Provide the [X, Y] coordinate of the cell's center where the given text is located.  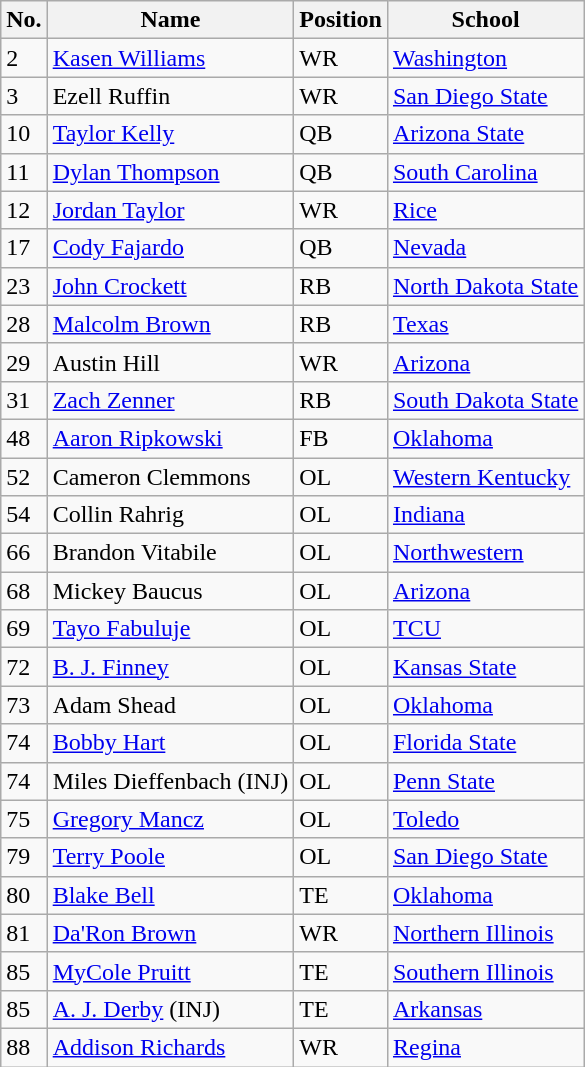
12 [24, 210]
79 [24, 857]
Southern Illinois [485, 971]
Malcolm Brown [170, 324]
Gregory Mancz [170, 819]
Da'Ron Brown [170, 933]
23 [24, 286]
75 [24, 819]
Northern Illinois [485, 933]
Blake Bell [170, 895]
Jordan Taylor [170, 210]
Arkansas [485, 1009]
FB [341, 438]
Collin Rahrig [170, 515]
Nevada [485, 248]
Tayo Fabuluje [170, 629]
31 [24, 400]
MyCole Pruitt [170, 971]
Rice [485, 210]
2 [24, 58]
Terry Poole [170, 857]
South Carolina [485, 172]
Brandon Vitabile [170, 553]
72 [24, 667]
3 [24, 96]
Zach Zenner [170, 400]
81 [24, 933]
B. J. Finney [170, 667]
80 [24, 895]
School [485, 20]
Indiana [485, 515]
66 [24, 553]
A. J. Derby (INJ) [170, 1009]
52 [24, 477]
TCU [485, 629]
Addison Richards [170, 1047]
Arizona State [485, 134]
No. [24, 20]
Miles Dieffenbach (INJ) [170, 781]
Cameron Clemmons [170, 477]
88 [24, 1047]
Dylan Thompson [170, 172]
17 [24, 248]
Cody Fajardo [170, 248]
John Crockett [170, 286]
Western Kentucky [485, 477]
Ezell Ruffin [170, 96]
54 [24, 515]
Penn State [485, 781]
Washington [485, 58]
Northwestern [485, 553]
Taylor Kelly [170, 134]
Florida State [485, 743]
28 [24, 324]
Aaron Ripkowski [170, 438]
10 [24, 134]
Position [341, 20]
68 [24, 591]
Name [170, 20]
Kasen Williams [170, 58]
73 [24, 705]
South Dakota State [485, 400]
Bobby Hart [170, 743]
Mickey Baucus [170, 591]
11 [24, 172]
North Dakota State [485, 286]
69 [24, 629]
Texas [485, 324]
Kansas State [485, 667]
Regina [485, 1047]
29 [24, 362]
Adam Shead [170, 705]
48 [24, 438]
Austin Hill [170, 362]
Toledo [485, 819]
